From the cell containing the given text, extract its center point as (x, y) coordinate. 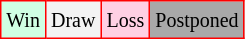
Draw (72, 20)
Loss (126, 20)
Postponed (197, 20)
Win (24, 20)
